Detect which cell encompasses the target text, then output its [X, Y] center coordinate. 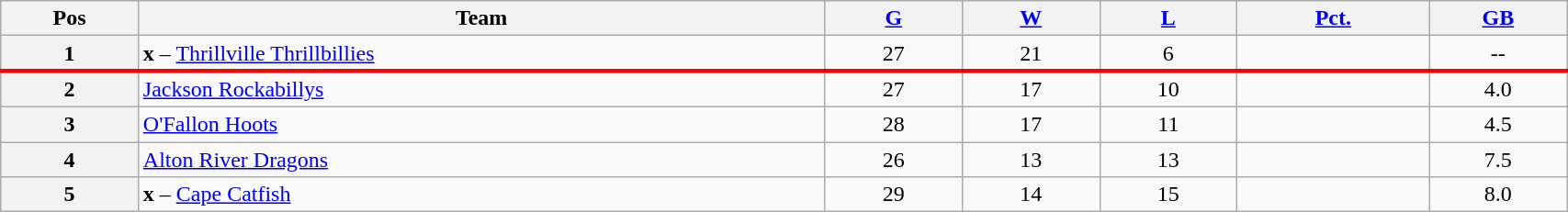
3 [70, 124]
11 [1168, 124]
26 [894, 159]
Alton River Dragons [481, 159]
15 [1168, 195]
x – Cape Catfish [481, 195]
W [1032, 18]
Jackson Rockabillys [481, 89]
29 [894, 195]
4.5 [1498, 124]
10 [1168, 89]
L [1168, 18]
Pos [70, 18]
2 [70, 89]
7.5 [1498, 159]
4.0 [1498, 89]
28 [894, 124]
5 [70, 195]
4 [70, 159]
O'Fallon Hoots [481, 124]
1 [70, 53]
x – Thrillville Thrillbillies [481, 53]
Pct. [1334, 18]
14 [1032, 195]
G [894, 18]
6 [1168, 53]
21 [1032, 53]
Team [481, 18]
GB [1498, 18]
-- [1498, 53]
8.0 [1498, 195]
